Search for the cell housing the specified text and yield its (x, y) center coordinate. 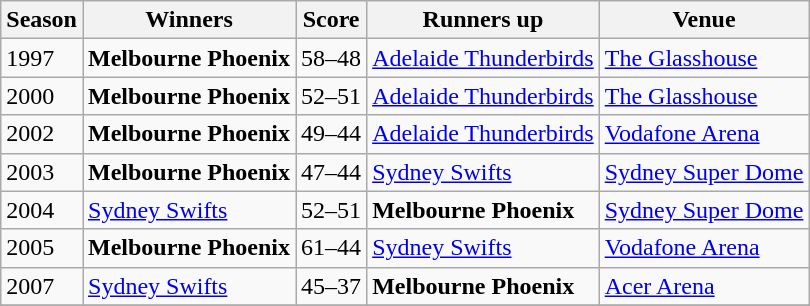
2000 (42, 96)
2004 (42, 210)
Score (332, 20)
Winners (188, 20)
2002 (42, 134)
Acer Arena (704, 286)
47–44 (332, 172)
2003 (42, 172)
Runners up (484, 20)
2007 (42, 286)
58–48 (332, 58)
49–44 (332, 134)
61–44 (332, 248)
Season (42, 20)
1997 (42, 58)
45–37 (332, 286)
Venue (704, 20)
2005 (42, 248)
